Determine the [X, Y] coordinate at the center of the cell enclosing the given text.  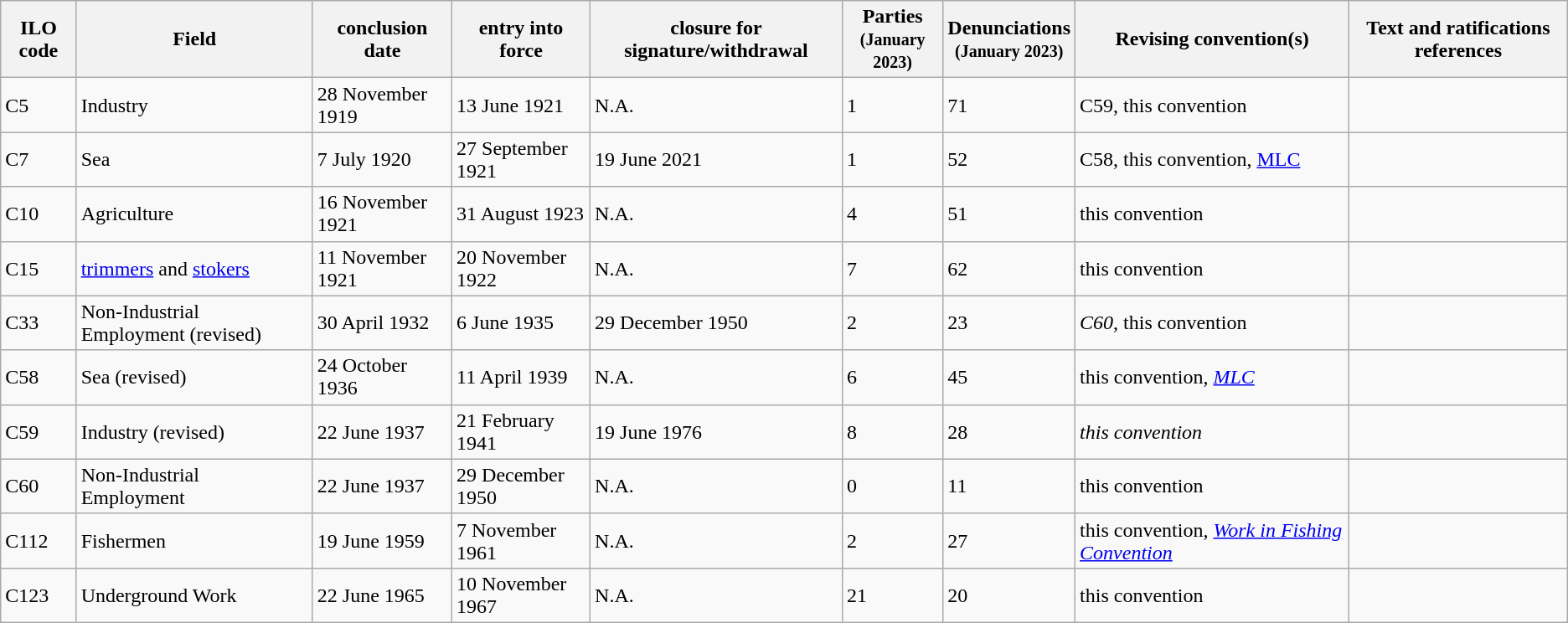
16 November 1921 [382, 214]
C58, this convention, MLC [1213, 159]
Sea (revised) [194, 377]
21 [892, 595]
C59, this convention [1213, 106]
62 [1009, 268]
Sea [194, 159]
7 [892, 268]
C5 [39, 106]
C59 [39, 432]
C15 [39, 268]
20 November 1922 [521, 268]
0 [892, 486]
52 [1009, 159]
45 [1009, 377]
entry into force [521, 39]
7 July 1920 [382, 159]
C112 [39, 541]
27 September 1921 [521, 159]
Revising convention(s) [1213, 39]
20 [1009, 595]
C60, this convention [1213, 323]
C60 [39, 486]
C123 [39, 595]
Text and ratifications references [1459, 39]
C10 [39, 214]
Underground Work [194, 595]
Parties(January 2023) [892, 39]
closure for signature/withdrawal [717, 39]
6 [892, 377]
28 [1009, 432]
7 November 1961 [521, 541]
19 June 1959 [382, 541]
28 November 1919 [382, 106]
Agriculture [194, 214]
trimmers and stokers [194, 268]
C7 [39, 159]
ILO code [39, 39]
Non-Industrial Employment [194, 486]
51 [1009, 214]
11 April 1939 [521, 377]
23 [1009, 323]
21 February 1941 [521, 432]
6 June 1935 [521, 323]
8 [892, 432]
31 August 1923 [521, 214]
27 [1009, 541]
Industry (revised) [194, 432]
Denunciations(January 2023) [1009, 39]
11 [1009, 486]
24 October 1936 [382, 377]
C33 [39, 323]
19 June 2021 [717, 159]
22 June 1965 [382, 595]
19 June 1976 [717, 432]
Fishermen [194, 541]
30 April 1932 [382, 323]
this convention, MLC [1213, 377]
conclusion date [382, 39]
10 November 1967 [521, 595]
Non-Industrial Employment (revised) [194, 323]
C58 [39, 377]
Industry [194, 106]
11 November 1921 [382, 268]
13 June 1921 [521, 106]
this convention, Work in Fishing Convention [1213, 541]
71 [1009, 106]
4 [892, 214]
Field [194, 39]
